Capture the cell that displays the provided text and extract its [X, Y] central coordinate. 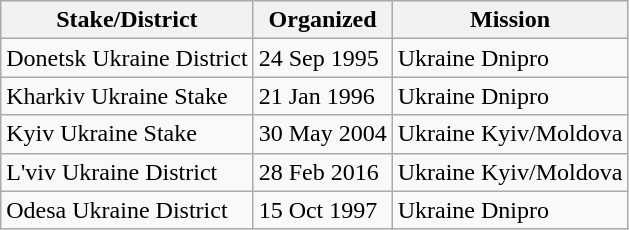
Kharkiv Ukraine Stake [127, 96]
Kyiv Ukraine Stake [127, 134]
15 Oct 1997 [322, 210]
Stake/District [127, 20]
28 Feb 2016 [322, 172]
Organized [322, 20]
Mission [510, 20]
L'viv Ukraine District [127, 172]
Odesa Ukraine District [127, 210]
24 Sep 1995 [322, 58]
Donetsk Ukraine District [127, 58]
21 Jan 1996 [322, 96]
30 May 2004 [322, 134]
